Search for the cell housing the specified text and yield its [x, y] center coordinate. 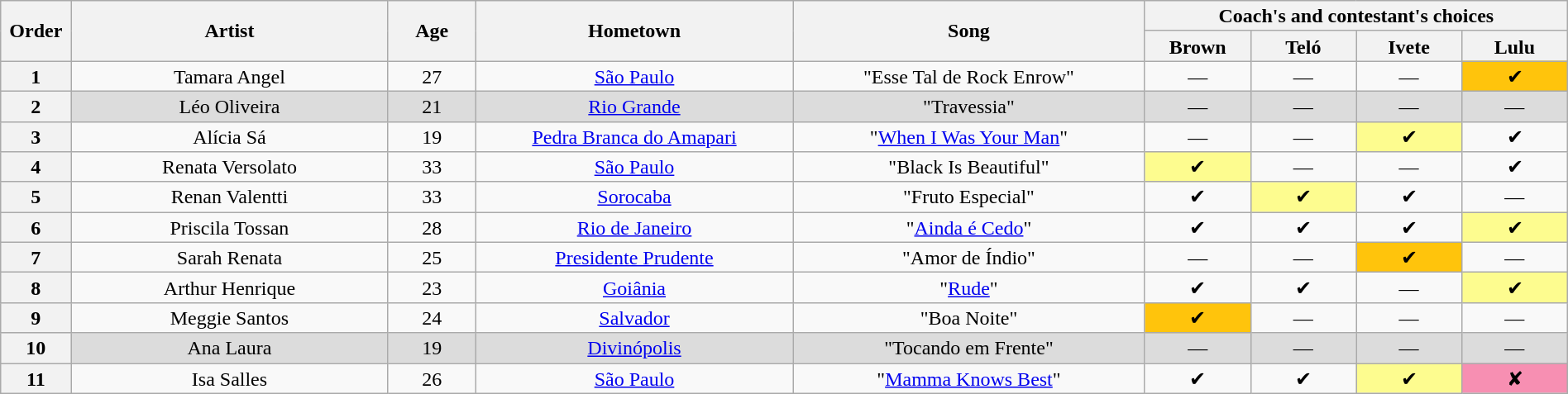
"Rude" [969, 287]
Sorocaba [633, 197]
Arthur Henrique [230, 287]
Order [36, 31]
Rio Grande [633, 106]
"Fruto Especial" [969, 197]
5 [36, 197]
Coach's and contestant's choices [1356, 17]
Brown [1198, 46]
Teló [1303, 46]
24 [432, 317]
"Amor de Índio" [969, 258]
Meggie Santos [230, 317]
"Black Is Beautiful" [969, 167]
"Mamma Knows Best" [969, 378]
28 [432, 228]
Isa Salles [230, 378]
"Travessia" [969, 106]
9 [36, 317]
Salvador [633, 317]
"Esse Tal de Rock Enrow" [969, 76]
21 [432, 106]
Hometown [633, 31]
6 [36, 228]
25 [432, 258]
Lulu [1514, 46]
Age [432, 31]
Alícia Sá [230, 137]
Renata Versolato [230, 167]
23 [432, 287]
27 [432, 76]
Renan Valentti [230, 197]
Divinópolis [633, 349]
10 [36, 349]
✘ [1514, 378]
Pedra Branca do Amapari [633, 137]
1 [36, 76]
8 [36, 287]
Song [969, 31]
26 [432, 378]
11 [36, 378]
3 [36, 137]
Léo Oliveira [230, 106]
Tamara Angel [230, 76]
"Boa Noite" [969, 317]
"Ainda é Cedo" [969, 228]
Ivete [1409, 46]
4 [36, 167]
2 [36, 106]
"Tocando em Frente" [969, 349]
Priscila Tossan [230, 228]
"When I Was Your Man" [969, 137]
Rio de Janeiro [633, 228]
Goiânia [633, 287]
Sarah Renata [230, 258]
Artist [230, 31]
Ana Laura [230, 349]
Presidente Prudente [633, 258]
7 [36, 258]
